From the cell containing the given text, extract its center point as (X, Y) coordinate. 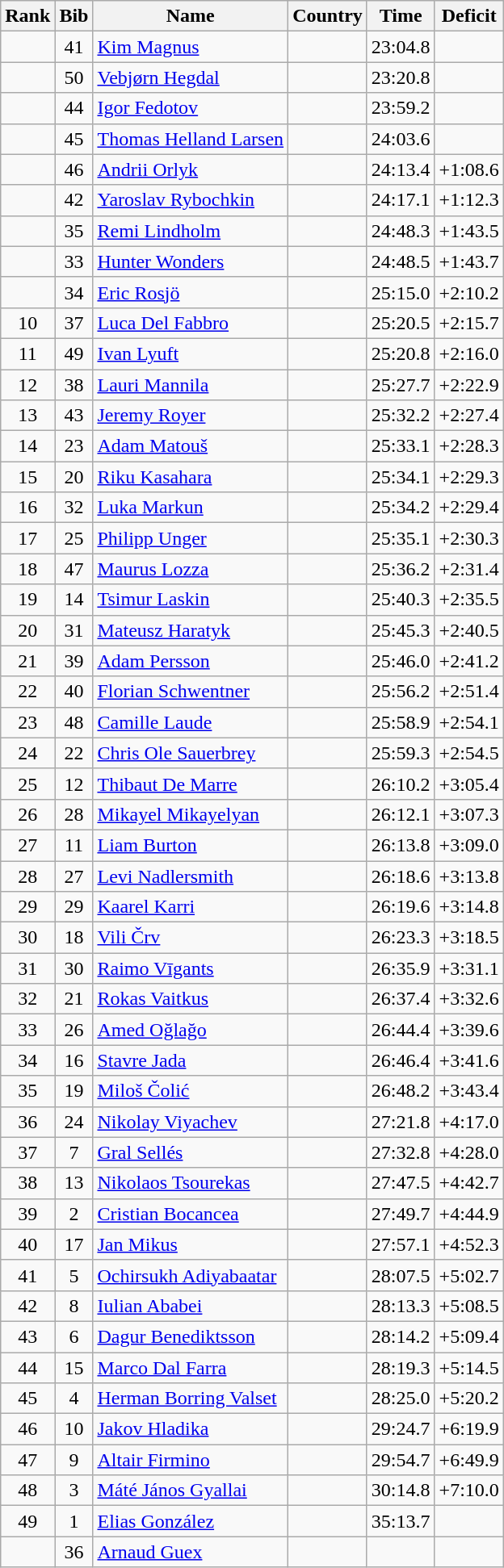
Chris Ole Sauerbrey (191, 753)
+3:18.5 (468, 938)
Hunter Wonders (191, 261)
Jeremy Royer (191, 416)
24:48.5 (401, 261)
+3:14.8 (468, 907)
26:37.4 (401, 999)
25:35.1 (401, 538)
+6:19.9 (468, 1429)
Kim Magnus (191, 47)
+2:15.7 (468, 323)
2 (74, 1214)
Luka Markun (191, 508)
27:49.7 (401, 1214)
Igor Fedotov (191, 108)
+3:32.6 (468, 999)
Country (328, 16)
8 (74, 1306)
25:15.0 (401, 292)
Nikolaos Tsourekas (191, 1183)
+1:08.6 (468, 169)
+3:31.1 (468, 968)
29:54.7 (401, 1460)
Bib (74, 16)
+5:14.5 (468, 1368)
+2:16.0 (468, 353)
Luca Del Fabbro (191, 323)
+2:28.3 (468, 446)
Stavre Jada (191, 1060)
Jakov Hladika (191, 1429)
+2:10.2 (468, 292)
27:47.5 (401, 1183)
25:20.5 (401, 323)
Lauri Mannila (191, 385)
Arnaud Guex (191, 1552)
25:58.9 (401, 722)
Cristian Bocancea (191, 1214)
25:27.7 (401, 385)
26:19.6 (401, 907)
29:24.7 (401, 1429)
+1:43.7 (468, 261)
+2:29.4 (468, 508)
25:34.1 (401, 477)
23:59.2 (401, 108)
25:33.1 (401, 446)
23:20.8 (401, 77)
Florian Schwentner (191, 692)
+7:10.0 (468, 1491)
Name (191, 16)
Rank (27, 16)
+3:09.0 (468, 845)
Iulian Ababei (191, 1306)
Adam Matouš (191, 446)
+3:13.8 (468, 876)
4 (74, 1399)
+2:27.4 (468, 416)
26:23.3 (401, 938)
26:48.2 (401, 1091)
24:13.4 (401, 169)
+3:07.3 (468, 814)
+4:44.9 (468, 1214)
Jan Mikus (191, 1244)
25:46.0 (401, 661)
25:40.3 (401, 600)
+4:28.0 (468, 1152)
25:36.2 (401, 569)
25:45.3 (401, 630)
Ivan Lyuft (191, 353)
28:19.3 (401, 1368)
23:04.8 (401, 47)
26:46.4 (401, 1060)
Dagur Benediktsson (191, 1336)
25:20.8 (401, 353)
+1:43.5 (468, 231)
28:13.3 (401, 1306)
26:18.6 (401, 876)
Camille Laude (191, 722)
Ochirsukh Adiyabaatar (191, 1275)
Rokas Vaitkus (191, 999)
Elias González (191, 1521)
25:32.2 (401, 416)
25:56.2 (401, 692)
1 (74, 1521)
Levi Nadlersmith (191, 876)
Thomas Helland Larsen (191, 139)
+4:17.0 (468, 1122)
Adam Persson (191, 661)
Tsimur Laskin (191, 600)
Deficit (468, 16)
Thibaut De Marre (191, 784)
28:25.0 (401, 1399)
25:59.3 (401, 753)
+2:31.4 (468, 569)
Riku Kasahara (191, 477)
+4:52.3 (468, 1244)
Marco Dal Farra (191, 1368)
6 (74, 1336)
+3:43.4 (468, 1091)
24:03.6 (401, 139)
Maurus Lozza (191, 569)
Liam Burton (191, 845)
Nikolay Viyachev (191, 1122)
+3:05.4 (468, 784)
Vili Črv (191, 938)
Herman Borring Valset (191, 1399)
Kaarel Karri (191, 907)
+3:39.6 (468, 1030)
+5:02.7 (468, 1275)
30:14.8 (401, 1491)
28:14.2 (401, 1336)
50 (74, 77)
26:12.1 (401, 814)
Remi Lindholm (191, 231)
Raimo Vīgants (191, 968)
Yaroslav Rybochkin (191, 200)
+2:54.1 (468, 722)
+2:29.3 (468, 477)
+2:40.5 (468, 630)
35:13.7 (401, 1521)
26:35.9 (401, 968)
Máté János Gyallai (191, 1491)
27:21.8 (401, 1122)
26:44.4 (401, 1030)
Mateusz Haratyk (191, 630)
Mikayel Mikayelyan (191, 814)
24:48.3 (401, 231)
+2:22.9 (468, 385)
+1:12.3 (468, 200)
Eric Rosjö (191, 292)
26:10.2 (401, 784)
+2:41.2 (468, 661)
9 (74, 1460)
+6:49.9 (468, 1460)
27:57.1 (401, 1244)
+2:54.5 (468, 753)
26:13.8 (401, 845)
+4:42.7 (468, 1183)
+2:35.5 (468, 600)
Andrii Orlyk (191, 169)
25:34.2 (401, 508)
28:07.5 (401, 1275)
27:32.8 (401, 1152)
+2:30.3 (468, 538)
Vebjørn Hegdal (191, 77)
Altair Firmino (191, 1460)
5 (74, 1275)
Time (401, 16)
24:17.1 (401, 200)
Philipp Unger (191, 538)
3 (74, 1491)
+2:51.4 (468, 692)
+5:08.5 (468, 1306)
+5:20.2 (468, 1399)
Miloš Čolić (191, 1091)
Amed Oğlağo (191, 1030)
7 (74, 1152)
+5:09.4 (468, 1336)
+3:41.6 (468, 1060)
Gral Sellés (191, 1152)
